Return the (X, Y) coordinate for the center point of the cell that contains the specified text.  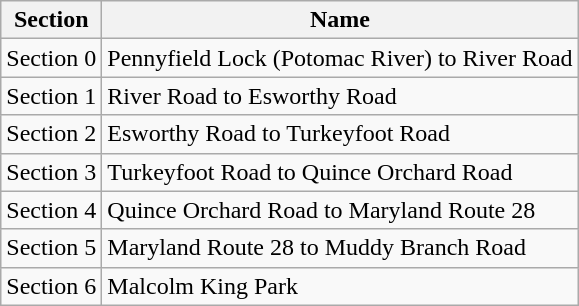
Section 2 (52, 134)
Section 3 (52, 172)
Section 0 (52, 58)
Name (340, 20)
Malcolm King Park (340, 286)
Section (52, 20)
Section 4 (52, 210)
Turkeyfoot Road to Quince Orchard Road (340, 172)
Maryland Route 28 to Muddy Branch Road (340, 248)
Section 6 (52, 286)
Pennyfield Lock (Potomac River) to River Road (340, 58)
Quince Orchard Road to Maryland Route 28 (340, 210)
Section 5 (52, 248)
Esworthy Road to Turkeyfoot Road (340, 134)
Section 1 (52, 96)
River Road to Esworthy Road (340, 96)
